Return the [x, y] coordinate for the center point of the cell that contains the specified text.  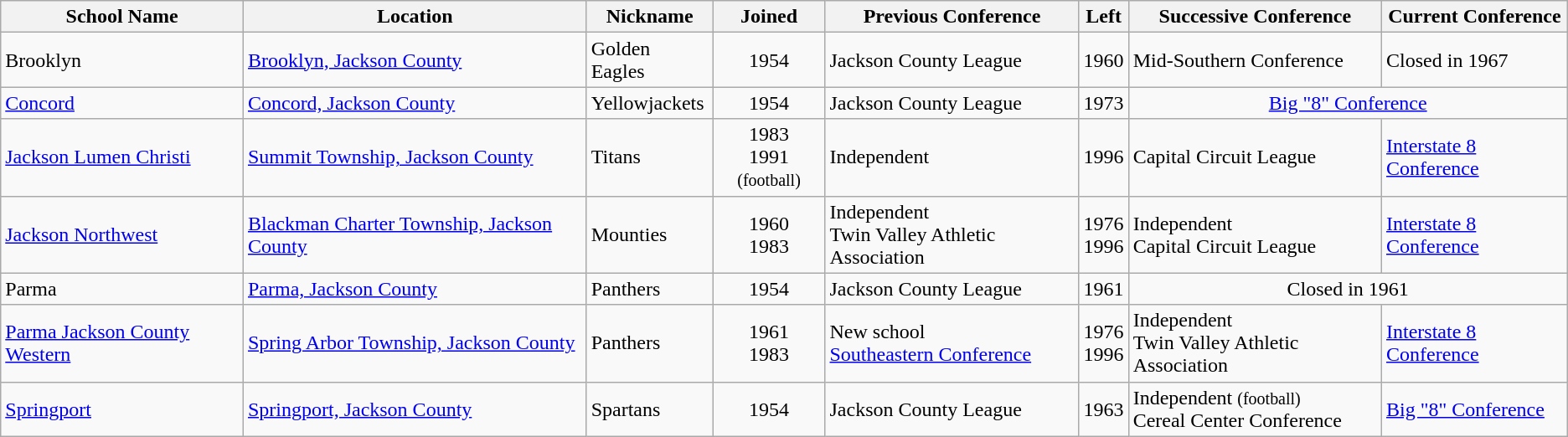
1973 [1104, 103]
19601983 [769, 234]
Parma, Jackson County [415, 289]
Independent [952, 157]
Mounties [650, 234]
Closed in 1961 [1348, 289]
Nickname [650, 17]
1961 [1104, 289]
Blackman Charter Township, Jackson County [415, 234]
Concord [122, 103]
1963 [1104, 409]
New schoolSoutheastern Conference [952, 343]
Spring Arbor Township, Jackson County [415, 343]
Joined [769, 17]
IndependentCapital Circuit League [1255, 234]
Summit Township, Jackson County [415, 157]
Previous Conference [952, 17]
Successive Conference [1255, 17]
1996 [1104, 157]
19611983 [769, 343]
Left [1104, 17]
Springport, Jackson County [415, 409]
Titans [650, 157]
1960 [1104, 60]
Jackson Northwest [122, 234]
Parma Jackson County Western [122, 343]
School Name [122, 17]
Yellowjackets [650, 103]
Capital Circuit League [1255, 157]
Closed in 1967 [1475, 60]
Parma [122, 289]
Spartans [650, 409]
Location [415, 17]
Independent (football)Cereal Center Conference [1255, 409]
Concord, Jackson County [415, 103]
Brooklyn [122, 60]
Springport [122, 409]
Golden Eagles [650, 60]
Mid-Southern Conference [1255, 60]
Current Conference [1475, 17]
Brooklyn, Jackson County [415, 60]
19831991 (football) [769, 157]
Jackson Lumen Christi [122, 157]
